Extract the (X, Y) coordinate from the center of the cell holding the provided text.  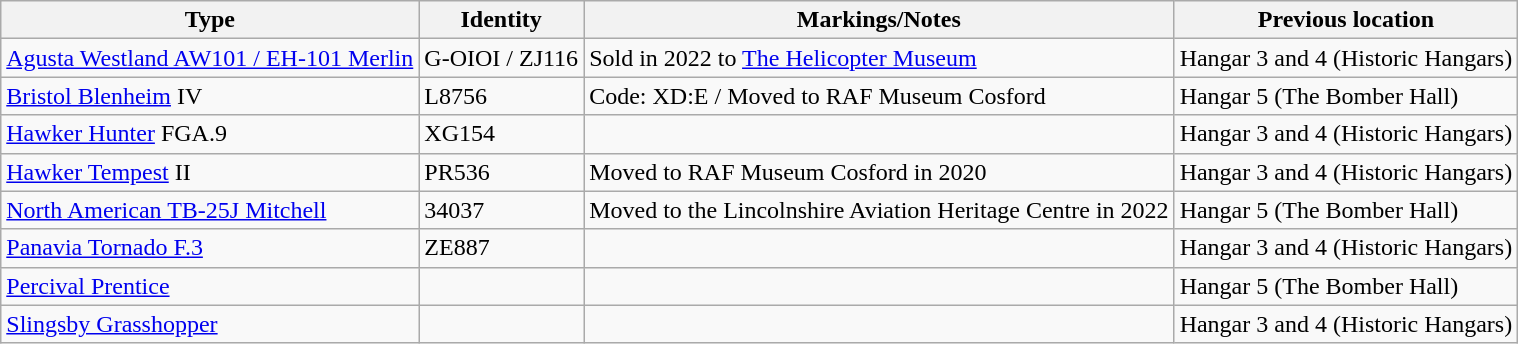
Bristol Blenheim IV (210, 96)
North American TB-25J Mitchell (210, 210)
Hawker Tempest II (210, 172)
Sold in 2022 to The Helicopter Museum (879, 58)
Code: XD:E / Moved to RAF Museum Cosford (879, 96)
Identity (502, 20)
ZE887 (502, 248)
Markings/Notes (879, 20)
Previous location (1346, 20)
Type (210, 20)
XG154 (502, 134)
G-OIOI / ZJ116 (502, 58)
34037 (502, 210)
Moved to RAF Museum Cosford in 2020 (879, 172)
Moved to the Lincolnshire Aviation Heritage Centre in 2022 (879, 210)
Agusta Westland AW101 / EH-101 Merlin (210, 58)
Slingsby Grasshopper (210, 324)
Hawker Hunter FGA.9 (210, 134)
Panavia Tornado F.3 (210, 248)
PR536 (502, 172)
Percival Prentice (210, 286)
L8756 (502, 96)
